From the cell containing the given text, extract its center point as [X, Y] coordinate. 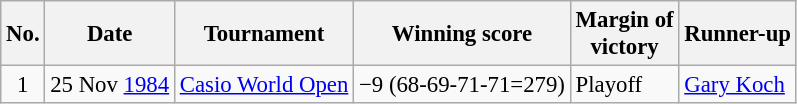
Tournament [264, 34]
−9 (68-69-71-71=279) [462, 85]
Casio World Open [264, 85]
25 Nov 1984 [110, 85]
Date [110, 34]
Margin ofvictory [624, 34]
Runner-up [738, 34]
No. [23, 34]
Winning score [462, 34]
1 [23, 85]
Playoff [624, 85]
Gary Koch [738, 85]
